Identify which cell holds the provided text, then report its [x, y] central coordinate. 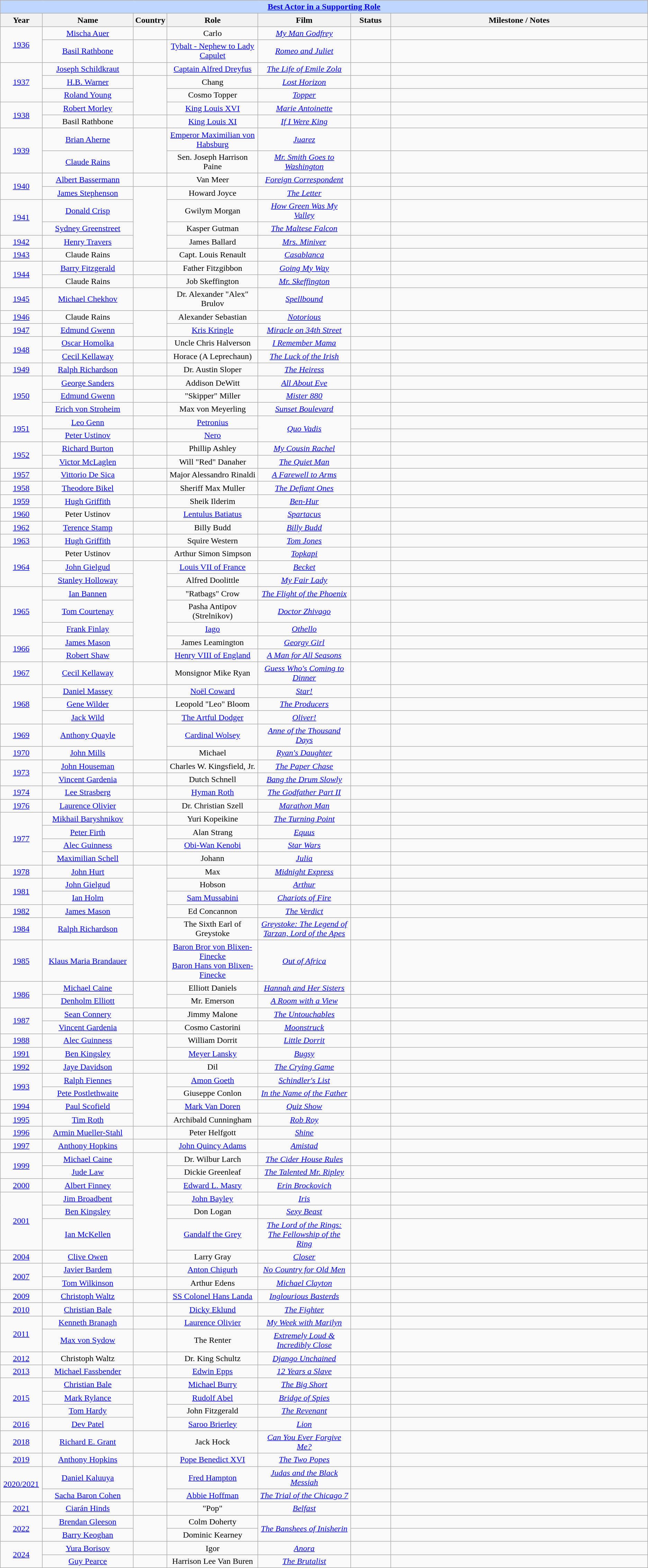
2020/2021 [21, 1484]
1959 [21, 501]
1938 [21, 115]
Anthony Quayle [88, 735]
Cardinal Wolsey [213, 735]
John Mills [88, 753]
Erich von Stroheim [88, 409]
Don Logan [213, 1212]
1962 [21, 528]
The Talented Mr. Ripley [304, 1172]
Hannah and Her Sisters [304, 988]
Iago [213, 629]
Anton Chigurh [213, 1270]
Mister 880 [304, 396]
Jaye Davidson [88, 1067]
Addison DeWitt [213, 383]
The Renter [213, 1340]
Edward L. Masry [213, 1185]
Sheik Ilderim [213, 501]
The Godfather Part II [304, 792]
Terence Stamp [88, 528]
Amistad [304, 1146]
Klaus Maria Brandauer [88, 961]
Status [371, 20]
Larry Gray [213, 1257]
Quiz Show [304, 1106]
"Skipper" Miller [213, 396]
Bridge of Spies [304, 1398]
Judas and the Black Messiah [304, 1478]
Horace (A Leprechaun) [213, 356]
Ian McKellen [88, 1234]
1978 [21, 871]
Marathon Man [304, 806]
Leo Genn [88, 422]
Archibald Cunningham [213, 1120]
Bugsy [304, 1054]
Barry Keoghan [88, 1535]
1947 [21, 330]
Best Actor in a Supporting Role [324, 7]
Albert Finney [88, 1185]
Dickie Greenleaf [213, 1172]
Georgy Girl [304, 642]
Max von Sydow [88, 1340]
James Ballard [213, 242]
2015 [21, 1398]
Arthur [304, 885]
1996 [21, 1133]
Daniel Kaluuya [88, 1478]
The Heiress [304, 369]
Sam Mussabini [213, 898]
Abbie Hoffman [213, 1495]
Hyman Roth [213, 792]
Michael Clayton [304, 1283]
Edwin Epps [213, 1372]
The Banshees of Inisherin [304, 1528]
Guy Pearce [88, 1561]
Meyer Lansky [213, 1054]
1985 [21, 961]
The Defiant Ones [304, 488]
Noël Coward [213, 691]
Pete Postlethwaite [88, 1093]
Will "Red" Danaher [213, 462]
1968 [21, 704]
Nero [213, 435]
Doctor Zhivago [304, 611]
My Man Godfrey [304, 33]
Mr. Emerson [213, 1001]
2018 [21, 1442]
Juarez [304, 139]
Tom Courtenay [88, 611]
2013 [21, 1372]
Giuseppe Conlon [213, 1093]
Peter Firth [88, 832]
1997 [21, 1146]
The Luck of the Irish [304, 356]
Country [150, 20]
My Fair Lady [304, 580]
Tom Jones [304, 541]
1952 [21, 455]
Topper [304, 95]
The Big Short [304, 1385]
Harrison Lee Van Buren [213, 1561]
Job Skeffington [213, 281]
Kris Kringle [213, 330]
"Pop" [213, 1509]
Carlo [213, 33]
William Dorrit [213, 1040]
Tybalt - Nephew to Lady Capulet [213, 51]
Shine [304, 1133]
Squire Western [213, 541]
Kenneth Branagh [88, 1322]
Lee Strasberg [88, 792]
1982 [21, 911]
My Week with Marilyn [304, 1322]
Gandalf the Grey [213, 1234]
I Remember Mama [304, 343]
Henry VIII of England [213, 655]
1940 [21, 186]
Bang the Drum Slowly [304, 779]
Ben-Hur [304, 501]
Mrs. Miniver [304, 242]
A Farewell to Arms [304, 475]
Michael Burry [213, 1385]
Vittorio De Sica [88, 475]
2001 [21, 1221]
Hobson [213, 885]
Richard E. Grant [88, 1442]
1942 [21, 242]
Alan Strang [213, 832]
Louis VII of France [213, 567]
If I Were King [304, 121]
Django Unchained [304, 1358]
Romeo and Juliet [304, 51]
1946 [21, 317]
Mark Rylance [88, 1398]
Brendan Gleeson [88, 1522]
Inglourious Basterds [304, 1296]
The Maltese Falcon [304, 229]
Pope Benedict XVI [213, 1460]
1944 [21, 275]
Dutch Schnell [213, 779]
Mark Van Doren [213, 1106]
Topkapi [304, 554]
Baron Bror von Blixen-FineckeBaron Hans von Blixen-Finecke [213, 961]
Quo Vadis [304, 429]
Sheriff Max Muller [213, 488]
Jimmy Malone [213, 1014]
Going My Way [304, 268]
Leopold "Leo" Bloom [213, 704]
Barry Fitzgerald [88, 268]
John Bayley [213, 1199]
Jack Wild [88, 717]
2004 [21, 1257]
Ed Concannon [213, 911]
Fred Hampton [213, 1478]
Theodore Bikel [88, 488]
1987 [21, 1021]
How Green Was My Valley [304, 211]
The Life of Emile Zola [304, 69]
George Sanders [88, 383]
Brian Aherne [88, 139]
Ian Holm [88, 898]
Monsignor Mike Ryan [213, 673]
Arthur Edens [213, 1283]
Can You Ever Forgive Me? [304, 1442]
Film [304, 20]
1967 [21, 673]
"Ratbags" Crow [213, 593]
Mischa Auer [88, 33]
Closer [304, 1257]
1949 [21, 369]
Johann [213, 858]
Anne of the Thousand Days [304, 735]
John Quincy Adams [213, 1146]
2022 [21, 1528]
1950 [21, 396]
James Stephenson [88, 193]
Notorious [304, 317]
Role [213, 20]
Yura Borisov [88, 1548]
Lost Horizon [304, 82]
Othello [304, 629]
Anora [304, 1548]
Yuri Kopeikine [213, 819]
Roland Young [88, 95]
Cosmo Castorini [213, 1027]
Daniel Massey [88, 691]
Dicky Eklund [213, 1309]
Milestone / Notes [519, 20]
1970 [21, 753]
Peter Helfgott [213, 1133]
Iris [304, 1199]
Rob Roy [304, 1120]
1988 [21, 1040]
A Man for All Seasons [304, 655]
Sacha Baron Cohen [88, 1495]
Howard Joyce [213, 193]
Father Fitzgibbon [213, 268]
Richard Burton [88, 449]
The Brutalist [304, 1561]
Michael Chekhov [88, 299]
Robert Shaw [88, 655]
The Letter [304, 193]
The Producers [304, 704]
Colm Doherty [213, 1522]
Tim Roth [88, 1120]
Albert Bassermann [88, 180]
The Lord of the Rings: The Fellowship of the Ring [304, 1234]
1965 [21, 611]
Belfast [304, 1509]
2012 [21, 1358]
1951 [21, 429]
1991 [21, 1054]
Dev Patel [88, 1424]
Arthur Simon Simpson [213, 554]
The Cider House Rules [304, 1159]
1981 [21, 891]
Elliott Daniels [213, 988]
Henry Travers [88, 242]
Sen. Joseph Harrison Paine [213, 162]
The Verdict [304, 911]
Cosmo Topper [213, 95]
Ryan's Daughter [304, 753]
1976 [21, 806]
Oscar Homolka [88, 343]
Extremely Loud & Incredibly Close [304, 1340]
The Paper Chase [304, 766]
Julia [304, 858]
2000 [21, 1185]
Dominic Kearney [213, 1535]
In the Name of the Father [304, 1093]
1993 [21, 1086]
Lentulus Batiatus [213, 514]
Chang [213, 82]
Jude Law [88, 1172]
Ciarán Hinds [88, 1509]
2011 [21, 1334]
The Untouchables [304, 1014]
Michael Fassbender [88, 1372]
1966 [21, 649]
The Quiet Man [304, 462]
Petronius [213, 422]
Midnight Express [304, 871]
Ralph Fiennes [88, 1080]
Mr. Skeffington [304, 281]
Igor [213, 1548]
Guess Who's Coming to Dinner [304, 673]
2021 [21, 1509]
Spartacus [304, 514]
The Two Popes [304, 1460]
Little Dorrit [304, 1040]
2007 [21, 1276]
Dr. Alexander "Alex" Brulov [213, 299]
The Trial of the Chicago 7 [304, 1495]
Becket [304, 567]
Dil [213, 1067]
Dr. Christian Szell [213, 806]
Rudolf Abel [213, 1398]
Lion [304, 1424]
1936 [21, 44]
John Hurt [88, 871]
Donald Crisp [88, 211]
1969 [21, 735]
Capt. Louis Renault [213, 255]
Year [21, 20]
Dr. Austin Sloper [213, 369]
Mr. Smith Goes to Washington [304, 162]
1984 [21, 929]
Foreign Correspondent [304, 180]
Amon Goeth [213, 1080]
Erin Brockovich [304, 1185]
Phillip Ashley [213, 449]
Stanley Holloway [88, 580]
The Crying Game [304, 1067]
Sydney Greenstreet [88, 229]
Max von Meyerling [213, 409]
Star Wars [304, 845]
Major Alessandro Rinaldi [213, 475]
The Artful Dodger [213, 717]
The Turning Point [304, 819]
Star! [304, 691]
Out of Africa [304, 961]
Schindler's List [304, 1080]
1995 [21, 1120]
Clive Owen [88, 1257]
Paul Scofield [88, 1106]
1973 [21, 773]
Saroo Brierley [213, 1424]
1999 [21, 1166]
2019 [21, 1460]
Marie Antoinette [304, 108]
Max [213, 871]
1977 [21, 838]
Gene Wilder [88, 704]
Ian Bannen [88, 593]
1963 [21, 541]
Jim Broadbent [88, 1199]
2009 [21, 1296]
2010 [21, 1309]
Mikhail Baryshnikov [88, 819]
Frank Finlay [88, 629]
Victor McLaglen [88, 462]
Denholm Elliott [88, 1001]
1964 [21, 567]
Dr. Wilbur Larch [213, 1159]
Sunset Boulevard [304, 409]
1958 [21, 488]
The Sixth Earl of Greystoke [213, 929]
Alexander Sebastian [213, 317]
Sean Connery [88, 1014]
The Revenant [304, 1411]
Sexy Beast [304, 1212]
James Leamington [213, 642]
H.B. Warner [88, 82]
Emperor Maximilian von Habsburg [213, 139]
Miracle on 34th Street [304, 330]
1943 [21, 255]
SS Colonel Hans Landa [213, 1296]
Moonstruck [304, 1027]
1939 [21, 150]
Alfred Doolittle [213, 580]
Chariots of Fire [304, 898]
Gwilym Morgan [213, 211]
Spellbound [304, 299]
1941 [21, 217]
2024 [21, 1555]
King Louis XVI [213, 108]
A Room with a View [304, 1001]
Pasha Antipov (Strelnikov) [213, 611]
Charles W. Kingsfield, Jr. [213, 766]
Jack Hock [213, 1442]
Tom Wilkinson [88, 1283]
Kasper Gutman [213, 229]
John Fitzgerald [213, 1411]
Greystoke: The Legend of Tarzan, Lord of the Apes [304, 929]
1986 [21, 994]
1945 [21, 299]
Obi-Wan Kenobi [213, 845]
The Fighter [304, 1309]
1992 [21, 1067]
1957 [21, 475]
Javier Bardem [88, 1270]
John Houseman [88, 766]
12 Years a Slave [304, 1372]
Equus [304, 832]
2016 [21, 1424]
Uncle Chris Halverson [213, 343]
Robert Morley [88, 108]
Casablanca [304, 255]
Tom Hardy [88, 1411]
Captain Alfred Dreyfus [213, 69]
King Louis XI [213, 121]
1974 [21, 792]
1948 [21, 350]
1937 [21, 82]
My Cousin Rachel [304, 449]
Oliver! [304, 717]
No Country for Old Men [304, 1270]
Michael [213, 753]
The Flight of the Phoenix [304, 593]
Armin Mueller-Stahl [88, 1133]
1994 [21, 1106]
Dr. King Schultz [213, 1358]
Maximilian Schell [88, 858]
Van Meer [213, 180]
1960 [21, 514]
All About Eve [304, 383]
Name [88, 20]
Joseph Schildkraut [88, 69]
